Identify which cell holds the provided text, then report its (X, Y) central coordinate. 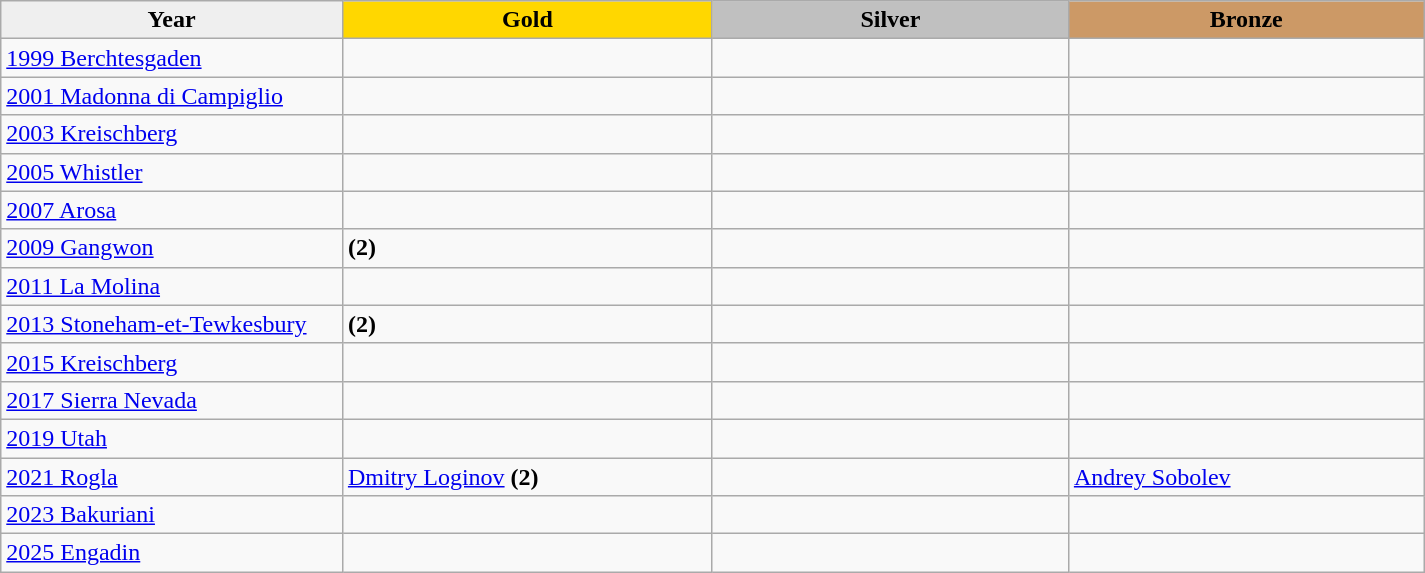
2013 Stoneham-et-Tewkesbury (172, 324)
2007 Arosa (172, 210)
Andrey Sobolev (1246, 477)
Silver (890, 20)
2005 Whistler (172, 172)
2023 Bakuriani (172, 515)
Year (172, 20)
2025 Engadin (172, 553)
2003 Kreischberg (172, 134)
2021 Rogla (172, 477)
2019 Utah (172, 438)
2011 La Molina (172, 286)
Gold (527, 20)
Bronze (1246, 20)
2015 Kreischberg (172, 362)
2009 Gangwon (172, 248)
1999 Berchtesgaden (172, 58)
2017 Sierra Nevada (172, 400)
Dmitry Loginov (2) (527, 477)
2001 Madonna di Campiglio (172, 96)
